Identify which cell holds the provided text, then report its (x, y) central coordinate. 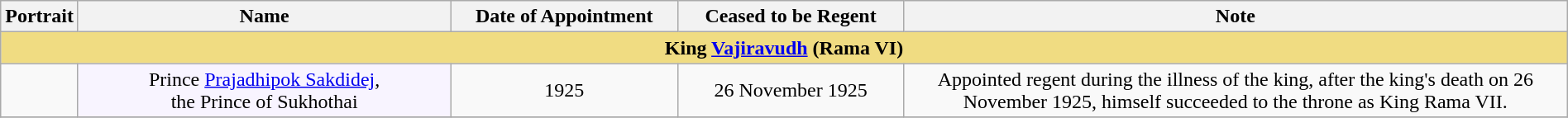
Portrait (40, 17)
Date of Appointment (564, 17)
Prince Prajadhipok Sakdidej,the Prince of Sukhothai (264, 91)
Name (264, 17)
Appointed regent during the illness of the king, after the king's death on 26 November 1925, himself succeeded to the throne as King Rama VII. (1236, 91)
1925 (564, 91)
Ceased to be Regent (791, 17)
26 November 1925 (791, 91)
Note (1236, 17)
King Vajiravudh (Rama VI) (784, 48)
